Pinpoint the cell where the given text exists, returning its (x, y) midpoint coordinate. 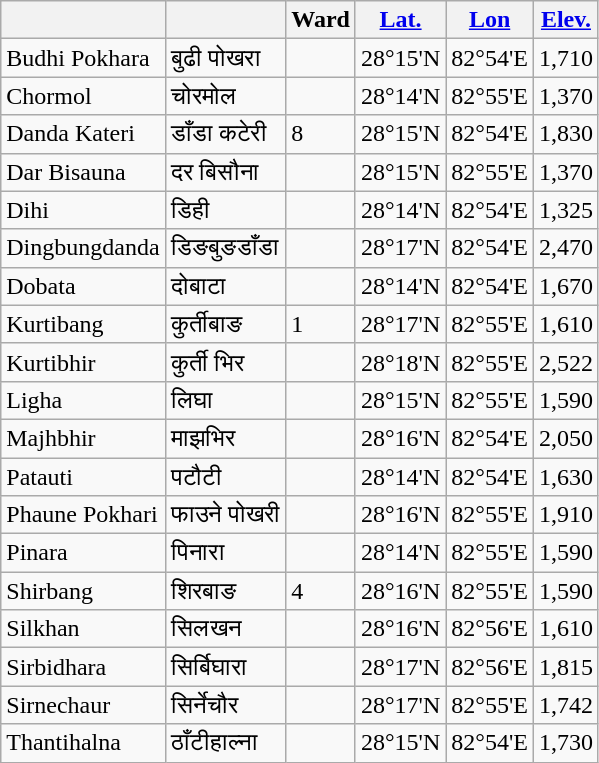
Sirbidhara (83, 667)
पिनारा (226, 553)
डाँडा कटेरी (226, 134)
4 (321, 591)
1,670 (566, 286)
डिङबुङडाँडा (226, 248)
Dar Bisauna (83, 172)
Majhbhir (83, 438)
दोबाटा (226, 286)
फाउने पोखरी (226, 515)
2,050 (566, 438)
Phaune Pokhari (83, 515)
माझभिर (226, 438)
Lat. (400, 20)
1,830 (566, 134)
1,730 (566, 743)
1,910 (566, 515)
शिरबाङ (226, 591)
Pinara (83, 553)
कुर्तीबाङ (226, 324)
28°18'N (400, 362)
पटौटी (226, 477)
1,742 (566, 705)
लिघा (226, 400)
Elev. (566, 20)
2,522 (566, 362)
Budhi Pokhara (83, 58)
Danda Kateri (83, 134)
ठाँटीहाल्ना (226, 743)
Dobata (83, 286)
1,815 (566, 667)
सिर्बिघारा (226, 667)
8 (321, 134)
Kurtibhir (83, 362)
चोरमोल (226, 96)
Patauti (83, 477)
Lon (490, 20)
1,325 (566, 210)
सिर्नेचौर (226, 705)
Thantihalna (83, 743)
Ward (321, 20)
Ligha (83, 400)
Dingbungdanda (83, 248)
सिलखन (226, 629)
1,710 (566, 58)
कुर्ती भिर (226, 362)
दर बिसौना (226, 172)
डिही (226, 210)
2,470 (566, 248)
Shirbang (83, 591)
बुढी पोखरा (226, 58)
Chormol (83, 96)
Silkhan (83, 629)
Dihi (83, 210)
1,630 (566, 477)
Sirnechaur (83, 705)
1 (321, 324)
Kurtibang (83, 324)
